Return the [x, y] coordinate for the center point of the cell that contains the specified text.  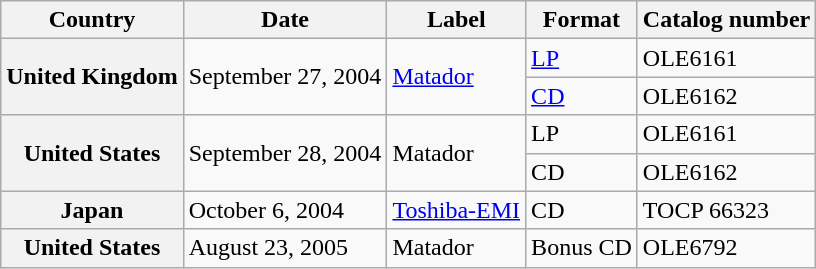
United Kingdom [92, 77]
Date [285, 20]
OLE6792 [726, 248]
August 23, 2005 [285, 248]
Catalog number [726, 20]
Country [92, 20]
September 27, 2004 [285, 77]
Bonus CD [582, 248]
Label [456, 20]
Format [582, 20]
Toshiba-EMI [456, 210]
October 6, 2004 [285, 210]
September 28, 2004 [285, 153]
TOCP 66323 [726, 210]
Japan [92, 210]
